Search for the cell housing the specified text and yield its (X, Y) center coordinate. 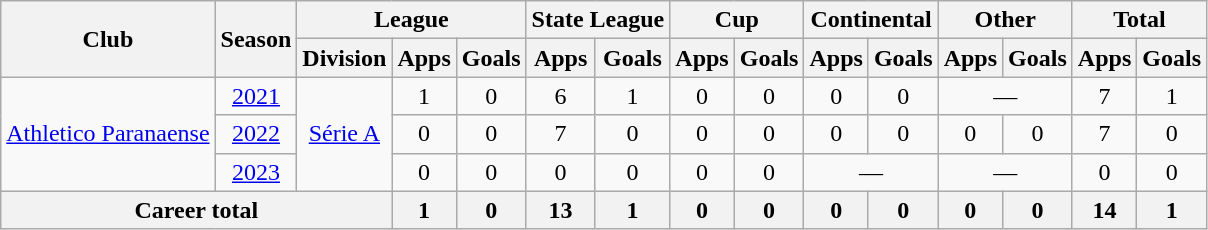
2022 (256, 134)
Division (344, 58)
13 (560, 210)
Season (256, 39)
14 (1104, 210)
Career total (196, 210)
Série A (344, 134)
Continental (871, 20)
Athletico Paranaense (108, 134)
Other (1005, 20)
State League (598, 20)
2021 (256, 96)
6 (560, 96)
Club (108, 39)
Total (1139, 20)
2023 (256, 172)
League (412, 20)
Cup (737, 20)
